From the cell containing the given text, extract its center point as (X, Y) coordinate. 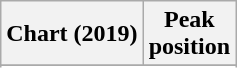
Chart (2019) (72, 34)
Peakposition (189, 34)
